From the cell containing the given text, extract its center point as [X, Y] coordinate. 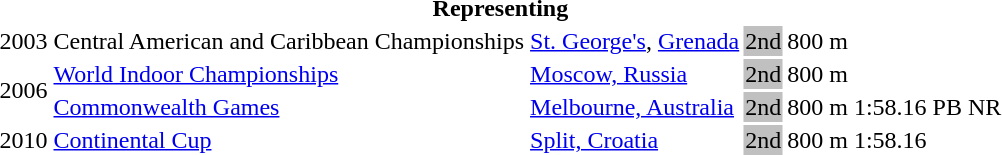
St. George's, Grenada [635, 41]
Central American and Caribbean Championships [289, 41]
Split, Croatia [635, 140]
Moscow, Russia [635, 74]
Melbourne, Australia [635, 107]
Commonwealth Games [289, 107]
1:58.16 PB NR [927, 107]
Continental Cup [289, 140]
World Indoor Championships [289, 74]
1:58.16 [927, 140]
